Return the [X, Y] coordinate for the center point of the cell that contains the specified text.  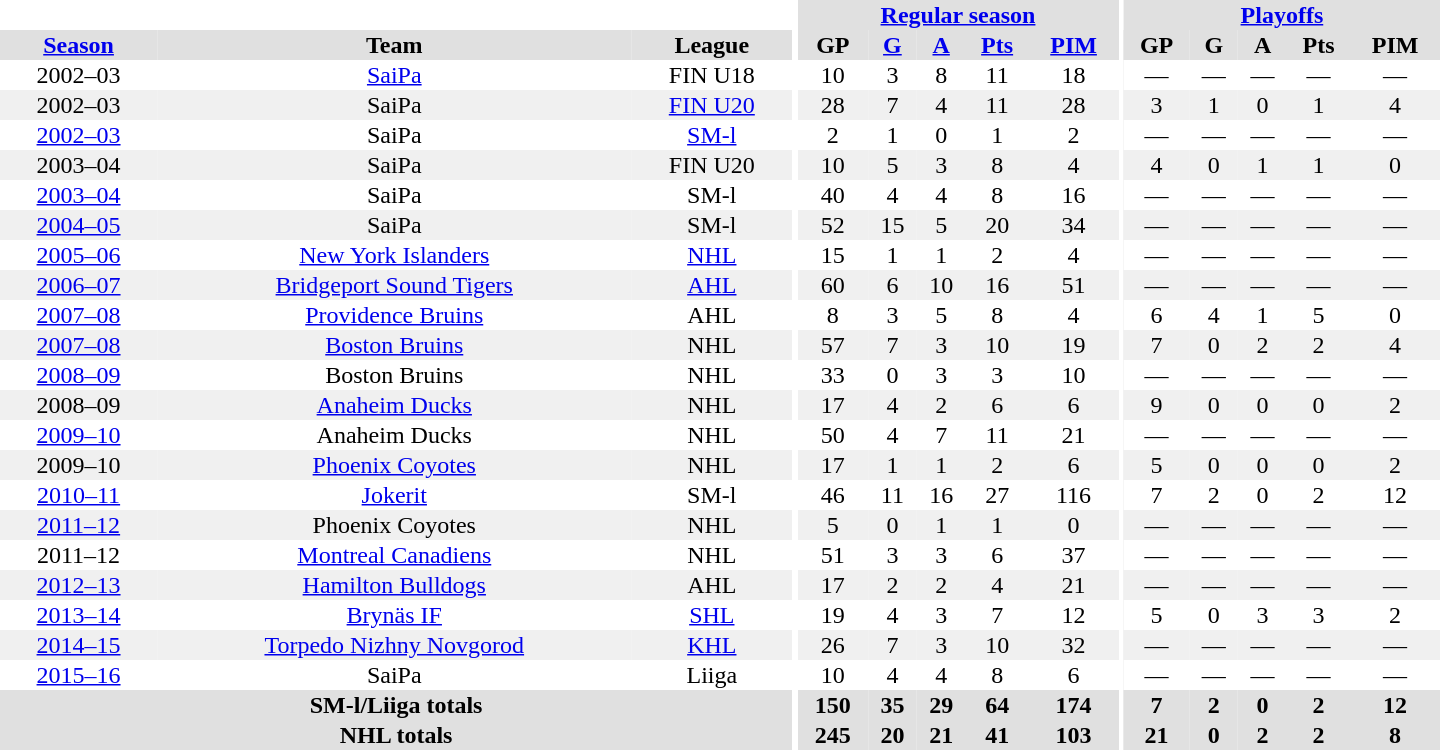
27 [998, 495]
SHL [712, 615]
103 [1074, 735]
Torpedo Nizhny Novgorod [394, 645]
KHL [712, 645]
Team [394, 45]
116 [1074, 495]
2012–13 [78, 585]
2004–05 [78, 225]
Montreal Canadiens [394, 555]
Brynäs IF [394, 615]
Bridgeport Sound Tigers [394, 285]
245 [833, 735]
2006–07 [78, 285]
37 [1074, 555]
Jokerit [394, 495]
NHL totals [396, 735]
League [712, 45]
New York Islanders [394, 255]
Regular season [958, 15]
2005–06 [78, 255]
33 [833, 375]
57 [833, 345]
FIN U18 [712, 75]
2010–11 [78, 495]
26 [833, 645]
Season [78, 45]
40 [833, 195]
32 [1074, 645]
Providence Bruins [394, 315]
35 [892, 705]
Playoffs [1282, 15]
50 [833, 435]
Liiga [712, 675]
34 [1074, 225]
46 [833, 495]
Hamilton Bulldogs [394, 585]
52 [833, 225]
18 [1074, 75]
174 [1074, 705]
41 [998, 735]
2013–14 [78, 615]
150 [833, 705]
9 [1157, 405]
29 [942, 705]
2015–16 [78, 675]
SM-l/Liiga totals [396, 705]
60 [833, 285]
2014–15 [78, 645]
64 [998, 705]
